Extract the (X, Y) coordinate from the center of the cell holding the provided text.  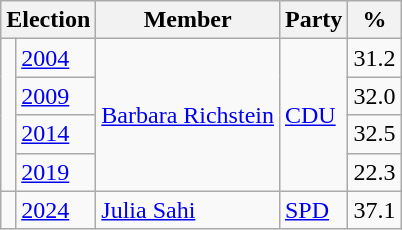
32.0 (374, 96)
31.2 (374, 58)
Election (48, 20)
2019 (56, 172)
2014 (56, 134)
Member (188, 20)
22.3 (374, 172)
32.5 (374, 134)
Julia Sahi (188, 210)
37.1 (374, 210)
2004 (56, 58)
2024 (56, 210)
SPD (313, 210)
Barbara Richstein (188, 115)
2009 (56, 96)
Party (313, 20)
% (374, 20)
CDU (313, 115)
